Determine the (X, Y) coordinate at the center of the cell enclosing the given text.  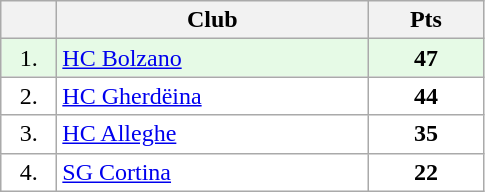
HC Alleghe (212, 134)
35 (426, 134)
22 (426, 172)
Club (212, 20)
44 (426, 96)
1. (29, 58)
47 (426, 58)
HC Bolzano (212, 58)
3. (29, 134)
2. (29, 96)
SG Cortina (212, 172)
HC Gherdëina (212, 96)
4. (29, 172)
Pts (426, 20)
